For the text-containing cell, return its midpoint in (x, y) coordinate format. 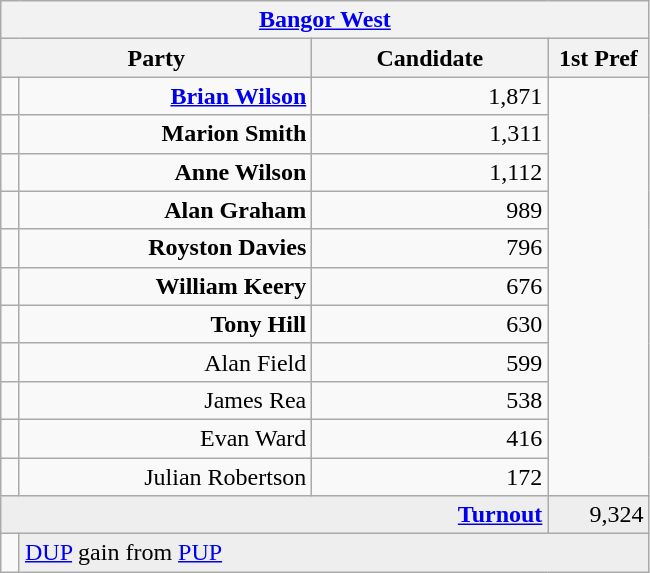
1,311 (430, 134)
796 (430, 248)
1,112 (430, 172)
538 (430, 400)
Party (156, 58)
989 (430, 210)
1st Pref (598, 58)
Tony Hill (165, 324)
9,324 (598, 515)
416 (430, 438)
Alan Field (165, 362)
630 (430, 324)
Marion Smith (165, 134)
1,871 (430, 96)
676 (430, 286)
Candidate (430, 58)
Alan Graham (165, 210)
Evan Ward (165, 438)
Julian Robertson (165, 477)
599 (430, 362)
DUP gain from PUP (334, 553)
James Rea (165, 400)
Turnout (274, 515)
Brian Wilson (165, 96)
Anne Wilson (165, 172)
172 (430, 477)
Royston Davies (165, 248)
Bangor West (325, 20)
William Keery (165, 286)
